Provide the (x, y) coordinate of the cell's center where the given text is located.  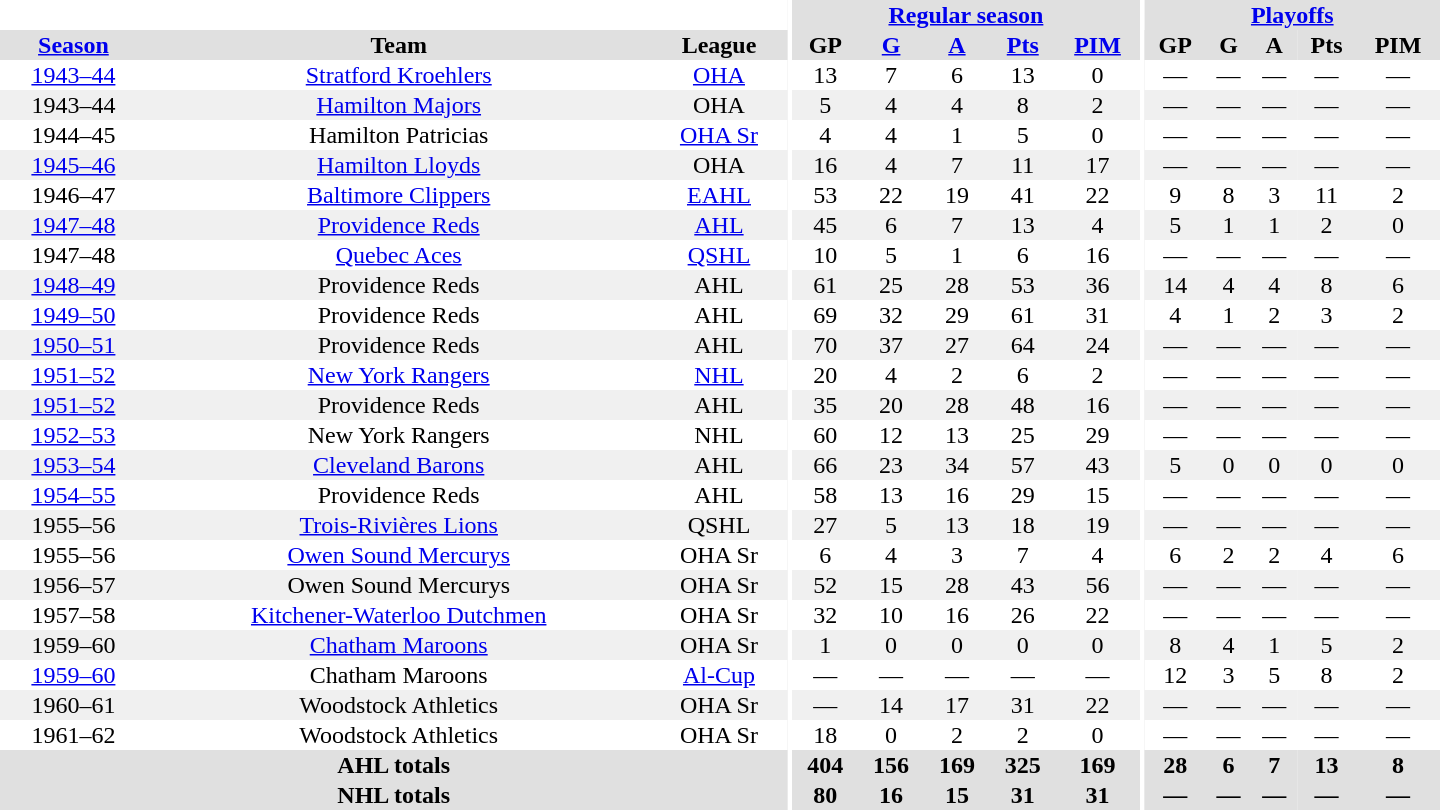
1953–54 (74, 465)
Regular season (966, 15)
Stratford Kroehlers (399, 75)
Season (74, 45)
35 (825, 405)
58 (825, 495)
57 (1023, 465)
156 (891, 765)
EAHL (720, 195)
24 (1098, 345)
45 (825, 225)
Playoffs (1292, 15)
41 (1023, 195)
64 (1023, 345)
23 (891, 465)
Hamilton Majors (399, 105)
52 (825, 585)
36 (1098, 285)
1961–62 (74, 735)
325 (1023, 765)
66 (825, 465)
Team (399, 45)
Hamilton Patricias (399, 135)
1949–50 (74, 315)
1944–45 (74, 135)
37 (891, 345)
48 (1023, 405)
1950–51 (74, 345)
Cleveland Barons (399, 465)
1948–49 (74, 285)
Trois-Rivières Lions (399, 525)
80 (825, 795)
League (720, 45)
AHL totals (394, 765)
Kitchener-Waterloo Dutchmen (399, 615)
Quebec Aces (399, 255)
1945–46 (74, 165)
Baltimore Clippers (399, 195)
56 (1098, 585)
1946–47 (74, 195)
Al-Cup (720, 675)
Hamilton Lloyds (399, 165)
70 (825, 345)
NHL totals (394, 795)
404 (825, 765)
1954–55 (74, 495)
1960–61 (74, 705)
34 (957, 465)
60 (825, 435)
69 (825, 315)
1952–53 (74, 435)
1956–57 (74, 585)
9 (1176, 195)
26 (1023, 615)
1957–58 (74, 615)
